Search for the cell housing the specified text and yield its (X, Y) center coordinate. 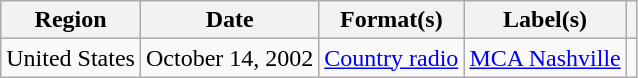
Region (71, 20)
MCA Nashville (545, 58)
United States (71, 58)
Date (229, 20)
Format(s) (392, 20)
Label(s) (545, 20)
Country radio (392, 58)
October 14, 2002 (229, 58)
